Scan for the cell matching the given text and deliver its (x, y) coordinate at center. 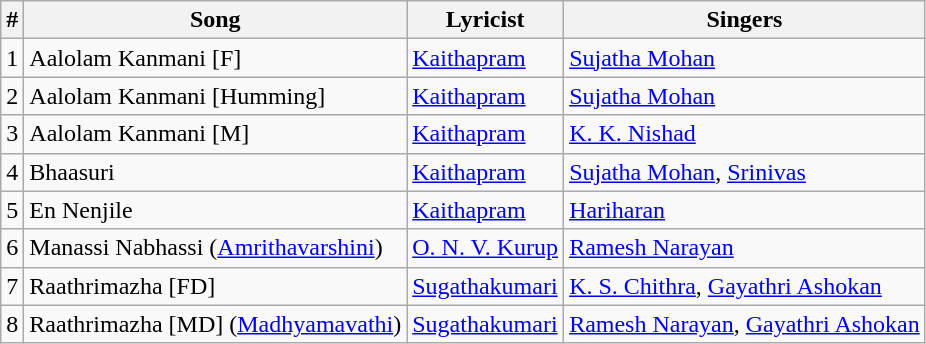
5 (12, 210)
1 (12, 58)
K. K. Nishad (745, 134)
Lyricist (486, 20)
Singers (745, 20)
Raathrimazha [MD] (Madhyamavathi) (216, 324)
Ramesh Narayan (745, 248)
Sujatha Mohan, Srinivas (745, 172)
Aalolam Kanmani [Humming] (216, 96)
K. S. Chithra, Gayathri Ashokan (745, 286)
4 (12, 172)
2 (12, 96)
Raathrimazha [FD] (216, 286)
# (12, 20)
Bhaasuri (216, 172)
Ramesh Narayan, Gayathri Ashokan (745, 324)
Song (216, 20)
Aalolam Kanmani [M] (216, 134)
6 (12, 248)
7 (12, 286)
Hariharan (745, 210)
O. N. V. Kurup (486, 248)
En Nenjile (216, 210)
3 (12, 134)
Manassi Nabhassi (Amrithavarshini) (216, 248)
8 (12, 324)
Aalolam Kanmani [F] (216, 58)
